For the text-containing cell, return its midpoint in (x, y) coordinate format. 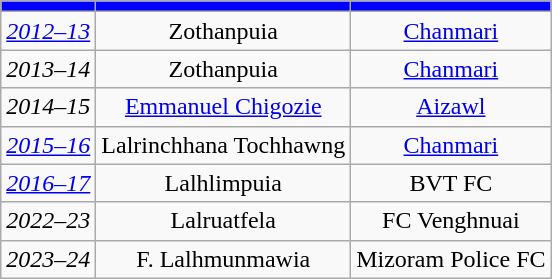
FC Venghnuai (451, 221)
BVT FC (451, 183)
2013–14 (48, 69)
2022–23 (48, 221)
2023–24 (48, 259)
Lalruatfela (224, 221)
Lalhlimpuia (224, 183)
Lalrinchhana Tochhawng (224, 145)
Mizoram Police FC (451, 259)
Aizawl (451, 107)
2016–17 (48, 183)
2014–15 (48, 107)
2012–13 (48, 31)
Emmanuel Chigozie (224, 107)
2015–16 (48, 145)
F. Lalhmunmawia (224, 259)
